Extract the [X, Y] coordinate from the center of the cell holding the provided text.  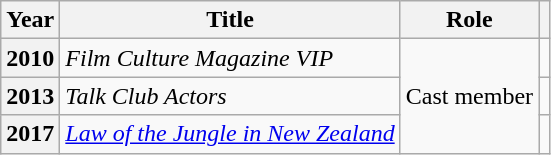
Cast member [469, 96]
2010 [30, 58]
2013 [30, 96]
Year [30, 20]
2017 [30, 134]
Talk Club Actors [230, 96]
Law of the Jungle in New Zealand [230, 134]
Role [469, 20]
Title [230, 20]
Film Culture Magazine VIP [230, 58]
